Identify which cell holds the provided text, then report its [x, y] central coordinate. 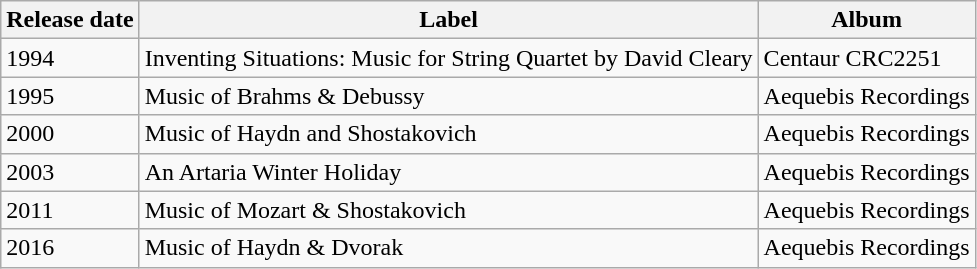
Music of Mozart & Shostakovich [448, 210]
Album [866, 20]
Music of Haydn and Shostakovich [448, 134]
2016 [70, 248]
Label [448, 20]
1994 [70, 58]
1995 [70, 96]
Centaur CRC2251 [866, 58]
2003 [70, 172]
2011 [70, 210]
Music of Haydn & Dvorak [448, 248]
Music of Brahms & Debussy [448, 96]
An Artaria Winter Holiday [448, 172]
2000 [70, 134]
Inventing Situations: Music for String Quartet by David Cleary [448, 58]
Release date [70, 20]
